Capture the cell that displays the provided text and extract its (X, Y) central coordinate. 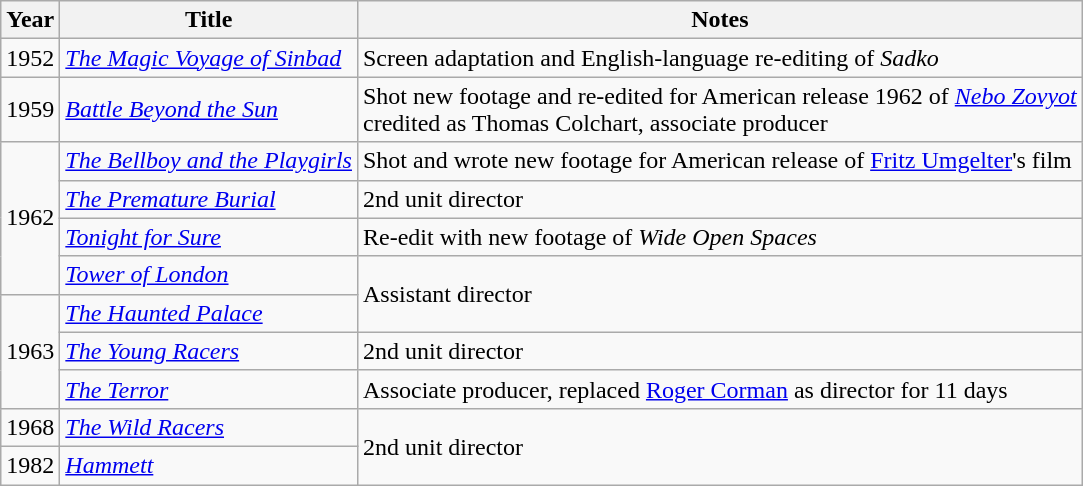
The Premature Burial (209, 199)
The Haunted Palace (209, 313)
1962 (30, 218)
Title (209, 20)
Re-edit with new footage of Wide Open Spaces (720, 237)
The Terror (209, 389)
The Young Racers (209, 351)
Tonight for Sure (209, 237)
Shot new footage and re-edited for American release 1962 of Nebo Zovyot credited as Thomas Colchart, associate producer (720, 110)
1968 (30, 427)
1952 (30, 58)
Screen adaptation and English-language re-editing of Sadko (720, 58)
Year (30, 20)
Associate producer, replaced Roger Corman as director for 11 days (720, 389)
The Wild Racers (209, 427)
Battle Beyond the Sun (209, 110)
The Magic Voyage of Sinbad (209, 58)
Hammett (209, 465)
The Bellboy and the Playgirls (209, 161)
Assistant director (720, 294)
1963 (30, 351)
Shot and wrote new footage for American release of Fritz Umgelter's film (720, 161)
1982 (30, 465)
Notes (720, 20)
Tower of London (209, 275)
1959 (30, 110)
